Capture the cell that displays the provided text and extract its (x, y) central coordinate. 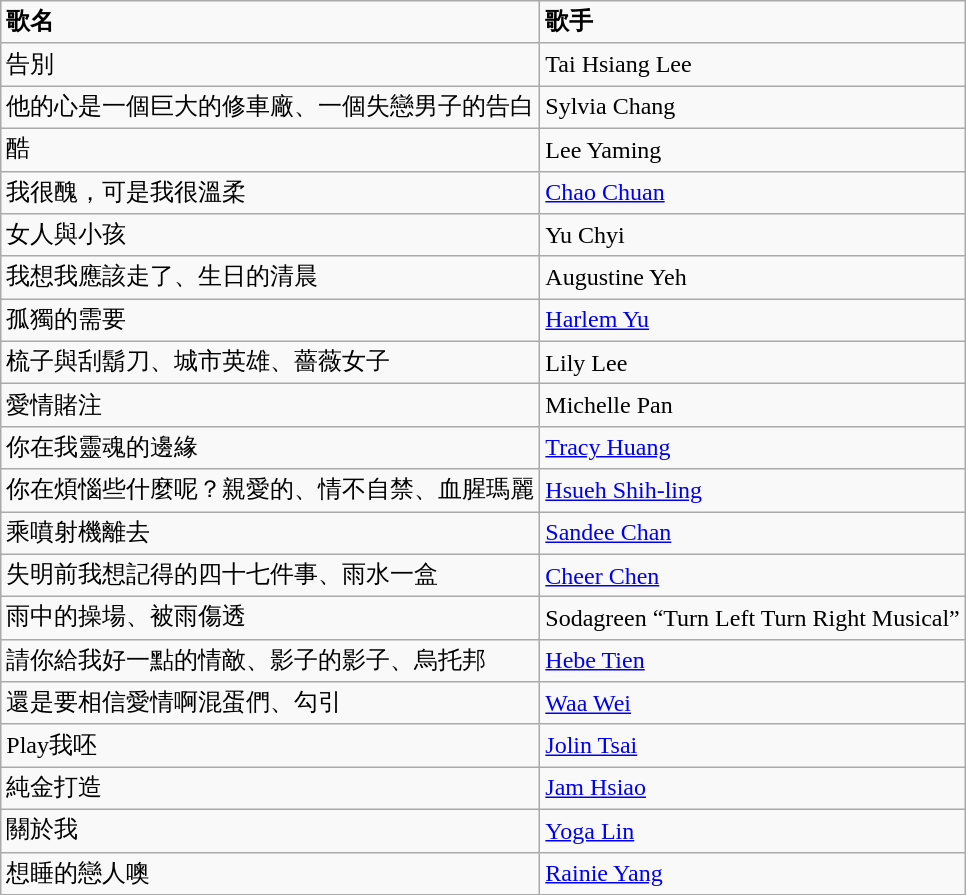
Chao Chuan (752, 192)
Jam Hsiao (752, 788)
我很醜，可是我很溫柔 (270, 192)
梳子與刮鬍刀、城市英雄、薔薇女子 (270, 362)
Cheer Chen (752, 576)
女人與小孩 (270, 236)
Yu Chyi (752, 236)
Michelle Pan (752, 406)
Tracy Huang (752, 448)
Augustine Yeh (752, 278)
Harlem Yu (752, 320)
歌手 (752, 22)
Rainie Yang (752, 874)
還是要相信愛情啊混蛋們、勾引 (270, 704)
Hebe Tien (752, 660)
告別 (270, 64)
歌名 (270, 22)
乘噴射機離去 (270, 534)
Tai Hsiang Lee (752, 64)
你在我靈魂的邊緣 (270, 448)
愛情賭注 (270, 406)
Hsueh Shih-ling (752, 490)
Sylvia Chang (752, 108)
純金打造 (270, 788)
他的心是一個巨大的修車廠、一個失戀男子的告白 (270, 108)
失明前我想記得的四十七件事、雨水一盒 (270, 576)
Sandee Chan (752, 534)
雨中的操場、被雨傷透 (270, 618)
Waa Wei (752, 704)
Lee Yaming (752, 150)
請你給我好一點的情敵、影子的影子、烏托邦 (270, 660)
Sodagreen “Turn Left Turn Right Musical” (752, 618)
酷 (270, 150)
我想我應該走了、生日的清晨 (270, 278)
關於我 (270, 830)
你在煩惱些什麼呢？親愛的、情不自禁、血腥瑪麗 (270, 490)
Play我呸 (270, 746)
孤獨的需要 (270, 320)
Lily Lee (752, 362)
Yoga Lin (752, 830)
Jolin Tsai (752, 746)
想睡的戀人噢 (270, 874)
